Search for the cell housing the specified text and yield its (X, Y) center coordinate. 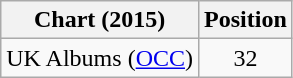
32 (246, 58)
Position (246, 20)
Chart (2015) (100, 20)
UK Albums (OCC) (100, 58)
